From the cell containing the given text, extract its center point as [x, y] coordinate. 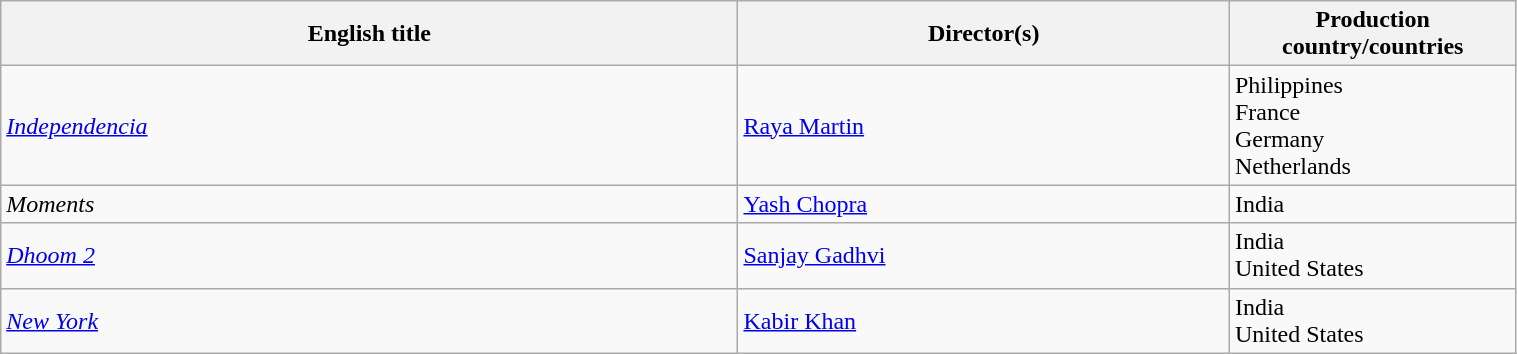
Kabir Khan [984, 320]
Raya Martin [984, 126]
Production country/countries [1372, 34]
PhilippinesFranceGermanyNetherlands [1372, 126]
English title [370, 34]
New York [370, 320]
Independencia [370, 126]
Moments [370, 204]
Director(s) [984, 34]
India [1372, 204]
Yash Chopra [984, 204]
Dhoom 2 [370, 256]
Sanjay Gadhvi [984, 256]
